Detect which cell encompasses the target text, then output its (X, Y) center coordinate. 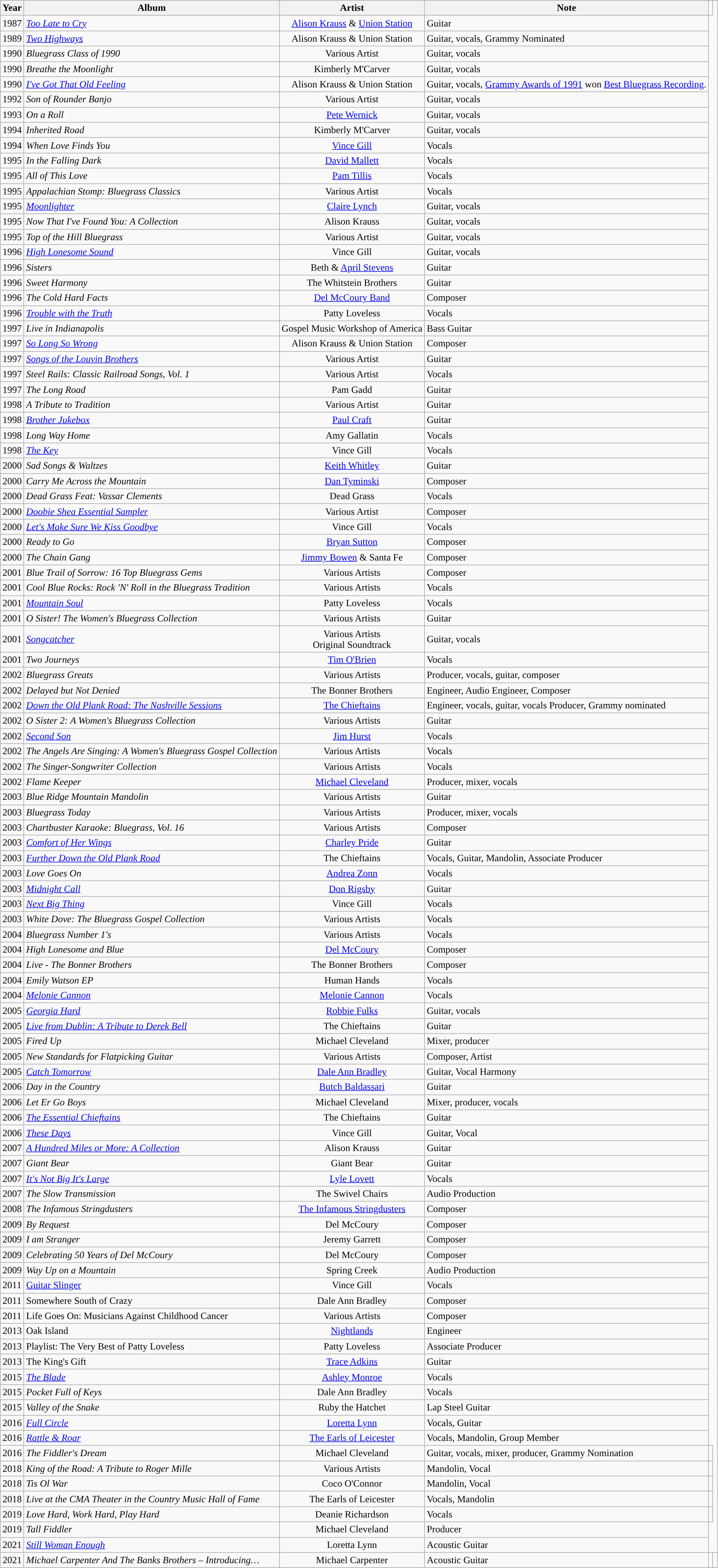
Brother Jukebox (152, 420)
High Lonesome and Blue (152, 950)
The Blade (152, 1377)
Songcatcher (152, 639)
Live - The Bonner Brothers (152, 965)
Keith Whitley (352, 466)
Butch Baldassari (352, 1087)
Two Highways (152, 38)
Guitar Slinger (152, 1285)
Jimmy Bowen & Santa Fe (352, 557)
Various Artists Original Soundtrack (352, 639)
The Long Road (152, 389)
Producer (566, 1530)
Ruby the Hatchet (352, 1407)
The Slow Transmission (152, 1194)
Rattle & Roar (152, 1438)
Mixer, producer (566, 1041)
Album (152, 8)
Jeremy Garrett (352, 1240)
Guitar, vocals, Grammy Nominated (566, 38)
1989 (12, 38)
Producer, vocals, guitar, composer (566, 675)
Top of the Hill Bluegrass (152, 237)
Sisters (152, 267)
Claire Lynch (352, 206)
Celebrating 50 Years of Del McCoury (152, 1255)
Andrea Zonn (352, 873)
On a Roll (152, 115)
Trace Adkins (352, 1362)
High Lonesome Sound (152, 252)
2008 (12, 1209)
Emily Watson EP (152, 980)
Two Journeys (152, 660)
Tis Ol War (152, 1484)
I am Stranger (152, 1240)
Del McCoury Band (352, 298)
Inherited Road (152, 130)
Artist (352, 8)
Let Er Go Boys (152, 1102)
Full Circle (152, 1423)
O Sister 2: A Women's Bluegrass Collection (152, 721)
Bryan Sutton (352, 542)
The King's Gift (152, 1362)
Valley of the Snake (152, 1407)
I've Got That Old Feeling (152, 84)
Way Up on a Mountain (152, 1270)
Love Goes On (152, 873)
Michael Carpenter And The Banks Brothers – Introducing… (152, 1560)
Down the Old Plank Road: The Nashville Sessions (152, 706)
Moonlighter (152, 206)
The Angels Are Singing: A Women's Bluegrass Gospel Collection (152, 751)
O Sister! The Women's Bluegrass Collection (152, 618)
These Days (152, 1133)
Songs of the Louvin Brothers (152, 359)
Bluegrass Class of 1990 (152, 54)
The Swivel Chairs (352, 1194)
Human Hands (352, 980)
Playlist: The Very Best of Patty Loveless (152, 1346)
The Essential Chieftains (152, 1117)
New Standards for Flatpicking Guitar (152, 1056)
Now That I've Found You: A Collection (152, 222)
Vocals, Mandolin (566, 1499)
Guitar, Vocal (566, 1133)
Bluegrass Today (152, 812)
Composer, Artist (566, 1056)
Associate Producer (566, 1346)
The Whitstein Brothers (352, 283)
Comfort of Her Wings (152, 843)
Michael Carpenter (352, 1560)
Charley Pride (352, 843)
Flame Keeper (152, 782)
1992 (12, 99)
White Dove: The Bluegrass Gospel Collection (152, 919)
Mountain Soul (152, 603)
Pam Tillis (352, 176)
King of the Road: A Tribute to Roger Mille (152, 1469)
1987 (12, 23)
Tim O'Brien (352, 660)
Dan Tyminski (352, 481)
Lap Steel Guitar (566, 1407)
Vocals, Guitar (566, 1423)
Dead Grass (352, 496)
Tall Fiddler (152, 1530)
Guitar, vocals, Grammy Awards of 1991 won Best Bluegrass Recording. (566, 84)
Bass Guitar (566, 328)
The Singer-Songwriter Collection (152, 767)
Delayed but Not Denied (152, 690)
Gospel Music Workshop of America (352, 328)
Ashley Monroe (352, 1377)
Fired Up (152, 1041)
Bluegrass Number 1's (152, 935)
Life Goes On: Musicians Against Childhood Cancer (152, 1316)
Robbie Fulks (352, 1011)
Engineer, vocals, guitar, vocals Producer, Grammy nominated (566, 706)
When Love Finds You (152, 145)
Long Way Home (152, 435)
Guitar, Vocal Harmony (566, 1072)
Lyle Lovett (352, 1178)
Amy Gallatin (352, 435)
Son of Rounder Banjo (152, 99)
Carry Me Across the Mountain (152, 481)
Pocket Full of Keys (152, 1392)
Dead Grass Feat: Vassar Clements (152, 496)
Mixer, producer, vocals (566, 1102)
Blue Ridge Mountain Mandolin (152, 797)
The Key (152, 451)
Vocals, Mandolin, Group Member (566, 1438)
All of This Love (152, 176)
Breathe the Moonlight (152, 69)
It's Not Big It's Large (152, 1178)
Engineer, Audio Engineer, Composer (566, 690)
In the Falling Dark (152, 160)
Coco O'Connor (352, 1484)
Pam Gadd (352, 389)
Don Rigsby (352, 888)
Live at the CMA Theater in the Country Music Hall of Fame (152, 1499)
Midnight Call (152, 888)
Note (566, 8)
The Fiddler's Dream (152, 1453)
Doobie Shea Essential Sampler (152, 512)
Further Down the Old Plank Road (152, 858)
Chartbuster Karaoke: Bluegrass, Vol. 16 (152, 827)
Trouble with the Truth (152, 313)
Beth & April Stevens (352, 267)
Jim Hurst (352, 736)
Live in Indianapolis (152, 328)
A Tribute to Tradition (152, 405)
Engineer (566, 1331)
Live from Dublin: A Tribute to Derek Bell (152, 1026)
Sweet Harmony (152, 283)
Second Son (152, 736)
By Request (152, 1224)
Sad Songs & Waltzes (152, 466)
Still Woman Enough (152, 1545)
Deanie Richardson (352, 1514)
Next Big Thing (152, 904)
Catch Tomorrow (152, 1072)
Bluegrass Greats (152, 675)
Spring Creek (352, 1270)
Day in the Country (152, 1087)
Let's Make Sure We Kiss Goodbye (152, 527)
Appalachian Stomp: Bluegrass Classics (152, 191)
David Mallett (352, 160)
A Hundred Miles or More: A Collection (152, 1148)
Somewhere South of Crazy (152, 1301)
The Chain Gang (152, 557)
Guitar, vocals, mixer, producer, Grammy Nomination (566, 1453)
Blue Trail of Sorrow: 16 Top Bluegrass Gems (152, 573)
Nightlands (352, 1331)
Too Late to Cry (152, 23)
Paul Craft (352, 420)
Ready to Go (152, 542)
Oak Island (152, 1331)
So Long So Wrong (152, 344)
Georgia Hard (152, 1011)
Year (12, 8)
Cool Blue Rocks: Rock 'N' Roll in the Bluegrass Tradition (152, 588)
Love Hard, Work Hard, Play Hard (152, 1514)
The Cold Hard Facts (152, 298)
1993 (12, 115)
Steel Rails: Classic Railroad Songs, Vol. 1 (152, 374)
Vocals, Guitar, Mandolin, Associate Producer (566, 858)
Pete Wernick (352, 115)
